Capture the cell that displays the provided text and extract its (x, y) central coordinate. 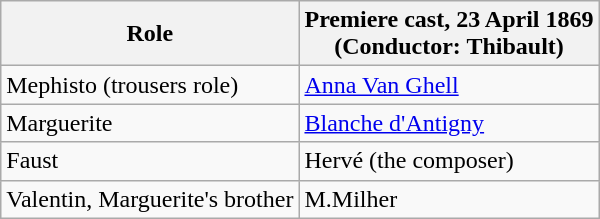
M.Milher (449, 199)
Role (150, 34)
Blanche d'Antigny (449, 123)
Faust (150, 161)
Premiere cast, 23 April 1869(Conductor: Thibault) (449, 34)
Mephisto (trousers role) (150, 85)
Valentin, Marguerite's brother (150, 199)
Marguerite (150, 123)
Anna Van Ghell (449, 85)
Hervé (the composer) (449, 161)
